Identify which cell holds the provided text, then report its (x, y) central coordinate. 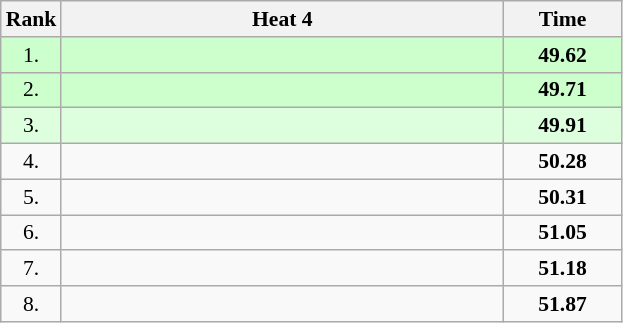
6. (32, 233)
5. (32, 197)
3. (32, 126)
8. (32, 304)
4. (32, 162)
51.87 (562, 304)
51.05 (562, 233)
50.31 (562, 197)
2. (32, 90)
Heat 4 (282, 19)
49.71 (562, 90)
1. (32, 55)
49.91 (562, 126)
50.28 (562, 162)
Time (562, 19)
7. (32, 269)
Rank (32, 19)
49.62 (562, 55)
51.18 (562, 269)
